Scan for the cell matching the given text and deliver its (X, Y) coordinate at center. 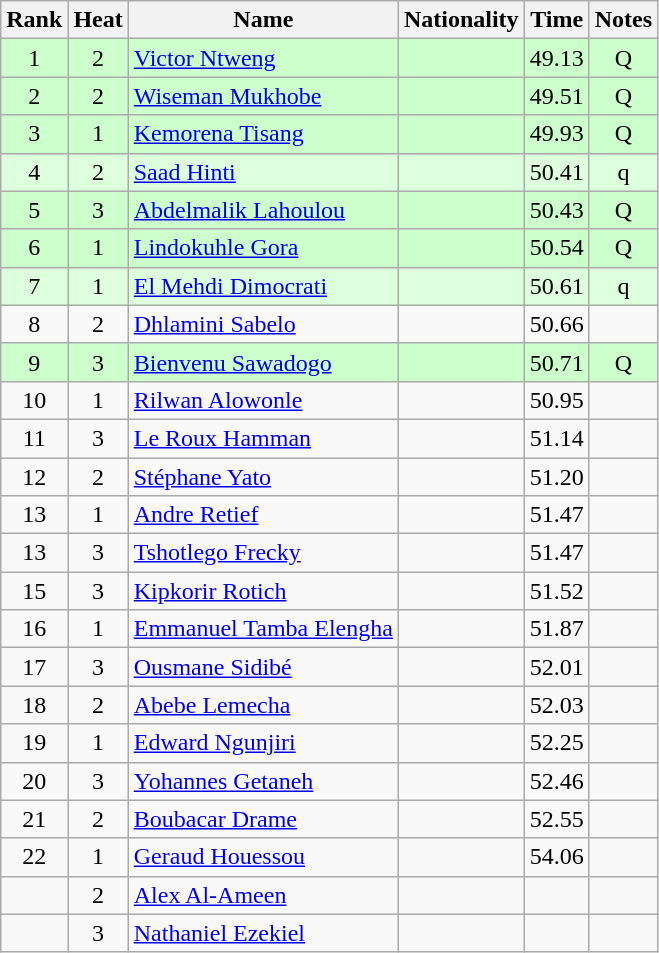
50.41 (556, 172)
Saad Hinti (263, 172)
50.54 (556, 248)
Lindokuhle Gora (263, 248)
52.25 (556, 743)
12 (34, 477)
Yohannes Getaneh (263, 781)
Victor Ntweng (263, 58)
Rank (34, 20)
10 (34, 400)
4 (34, 172)
Kipkorir Rotich (263, 591)
Andre Retief (263, 515)
Ousmane Sidibé (263, 667)
Le Roux Hamman (263, 438)
51.87 (556, 629)
8 (34, 324)
Boubacar Drame (263, 819)
Emmanuel Tamba Elengha (263, 629)
Dhlamini Sabelo (263, 324)
50.61 (556, 286)
7 (34, 286)
Bienvenu Sawadogo (263, 362)
Nathaniel Ezekiel (263, 933)
Time (556, 20)
52.55 (556, 819)
50.95 (556, 400)
Tshotlego Frecky (263, 553)
Alex Al-Ameen (263, 895)
17 (34, 667)
Rilwan Alowonle (263, 400)
Notes (623, 20)
54.06 (556, 857)
52.03 (556, 705)
Kemorena Tisang (263, 134)
Geraud Houessou (263, 857)
15 (34, 591)
Abdelmalik Lahoulou (263, 210)
22 (34, 857)
9 (34, 362)
19 (34, 743)
Wiseman Mukhobe (263, 96)
Abebe Lemecha (263, 705)
50.66 (556, 324)
50.43 (556, 210)
Edward Ngunjiri (263, 743)
21 (34, 819)
20 (34, 781)
Heat (98, 20)
52.46 (556, 781)
52.01 (556, 667)
51.52 (556, 591)
51.20 (556, 477)
11 (34, 438)
49.13 (556, 58)
El Mehdi Dimocrati (263, 286)
49.93 (556, 134)
Nationality (461, 20)
6 (34, 248)
50.71 (556, 362)
Stéphane Yato (263, 477)
Name (263, 20)
18 (34, 705)
51.14 (556, 438)
5 (34, 210)
16 (34, 629)
49.51 (556, 96)
